Detect which cell encompasses the target text, then output its [x, y] center coordinate. 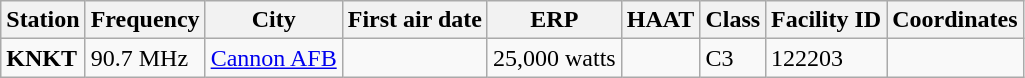
ERP [554, 20]
HAAT [660, 20]
Class [733, 20]
Frequency [145, 20]
25,000 watts [554, 58]
First air date [414, 20]
Facility ID [826, 20]
Cannon AFB [274, 58]
Station [43, 20]
KNKT [43, 58]
C3 [733, 58]
90.7 MHz [145, 58]
City [274, 20]
Coordinates [955, 20]
122203 [826, 58]
